Provide the [X, Y] coordinate of the cell's center where the given text is located.  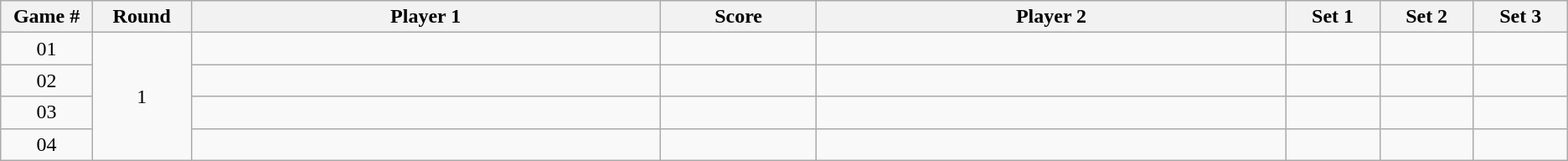
01 [47, 49]
Set 1 [1333, 17]
Player 1 [426, 17]
Game # [47, 17]
04 [47, 144]
03 [47, 112]
02 [47, 80]
Round [142, 17]
Score [739, 17]
Set 2 [1426, 17]
Player 2 [1051, 17]
1 [142, 96]
Set 3 [1520, 17]
